Search for the cell housing the specified text and yield its [X, Y] center coordinate. 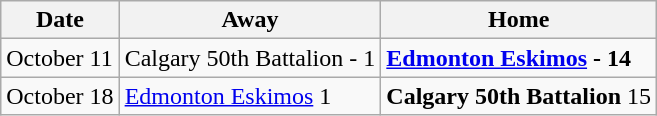
Home [519, 20]
October 11 [60, 58]
Edmonton Eskimos 1 [250, 96]
Edmonton Eskimos - 14 [519, 58]
Calgary 50th Battalion - 1 [250, 58]
October 18 [60, 96]
Calgary 50th Battalion 15 [519, 96]
Date [60, 20]
Away [250, 20]
